For the text-containing cell, return its midpoint in (X, Y) coordinate format. 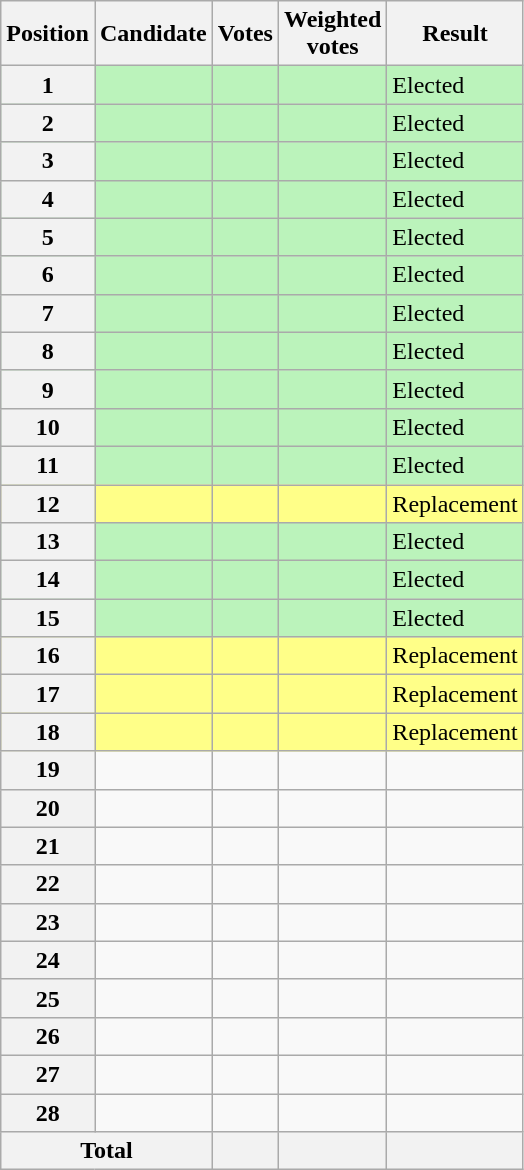
Result (455, 34)
19 (48, 770)
21 (48, 846)
Total (107, 1151)
1 (48, 85)
25 (48, 998)
26 (48, 1036)
Candidate (153, 34)
22 (48, 884)
15 (48, 618)
4 (48, 199)
16 (48, 656)
24 (48, 960)
14 (48, 580)
Position (48, 34)
Votes (245, 34)
12 (48, 503)
11 (48, 465)
9 (48, 389)
2 (48, 123)
5 (48, 237)
6 (48, 275)
3 (48, 161)
8 (48, 351)
27 (48, 1074)
17 (48, 694)
7 (48, 313)
10 (48, 427)
23 (48, 922)
20 (48, 808)
28 (48, 1113)
18 (48, 732)
13 (48, 542)
Weightedvotes (332, 34)
